Provide the (X, Y) coordinate of the cell's center where the given text is located.  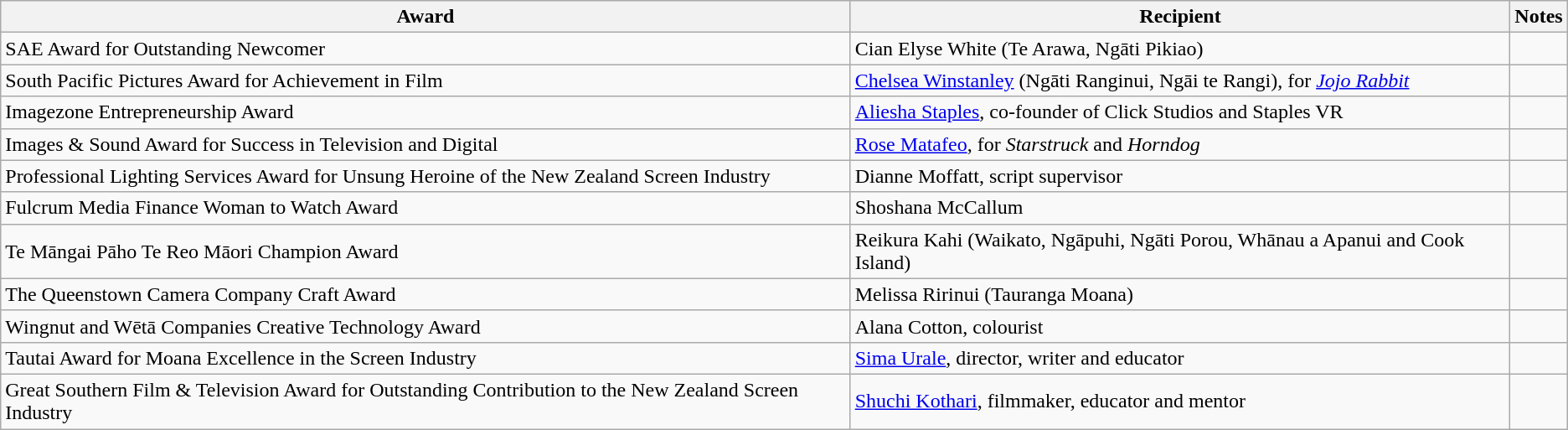
Rose Matafeo, for Starstruck and Horndog (1180, 144)
Tautai Award for Moana Excellence in the Screen Industry (426, 358)
Chelsea Winstanley (Ngāti Ranginui, Ngāi te Rangi), for Jojo Rabbit (1180, 80)
Images & Sound Award for Success in Television and Digital (426, 144)
Aliesha Staples, co-founder of Click Studios and Staples VR (1180, 112)
Imagezone Entrepreneurship Award (426, 112)
Sima Urale, director, writer and educator (1180, 358)
SAE Award for Outstanding Newcomer (426, 49)
Fulcrum Media Finance Woman to Watch Award (426, 208)
Dianne Moffatt, script supervisor (1180, 176)
Cian Elyse White (Te Arawa, Ngāti Pikiao) (1180, 49)
The Queenstown Camera Company Craft Award (426, 294)
Alana Cotton, colourist (1180, 326)
Recipient (1180, 17)
Melissa Ririnui (Tauranga Moana) (1180, 294)
Reikura Kahi (Waikato, Ngāpuhi, Ngāti Porou, Whānau a Apanui and Cook Island) (1180, 251)
Shuchi Kothari, filmmaker, educator and mentor (1180, 401)
Professional Lighting Services Award for Unsung Heroine of the New Zealand Screen Industry (426, 176)
Shoshana McCallum (1180, 208)
Notes (1539, 17)
Great Southern Film & Television Award for Outstanding Contribution to the New Zealand Screen Industry (426, 401)
South Pacific Pictures Award for Achievement in Film (426, 80)
Award (426, 17)
Wingnut and Wētā Companies Creative Technology Award (426, 326)
Te Māngai Pāho Te Reo Māori Champion Award (426, 251)
